Pinpoint the cell where the given text exists, returning its [X, Y] midpoint coordinate. 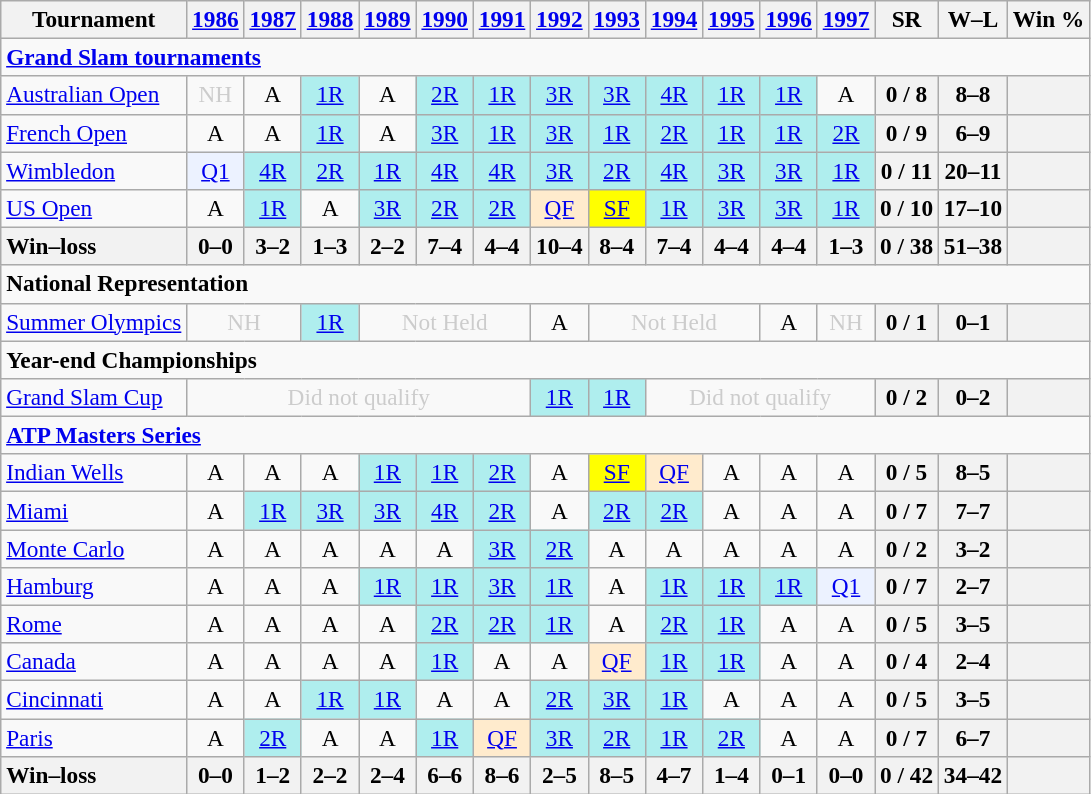
1994 [674, 19]
Miami [94, 510]
0 / 10 [907, 208]
1996 [788, 19]
Wimbledon [94, 170]
6–7 [972, 737]
1986 [216, 19]
1988 [330, 19]
20–11 [972, 170]
1992 [560, 19]
0 / 11 [907, 170]
Rome [94, 624]
10–4 [560, 246]
SR [907, 19]
Cincinnati [94, 699]
17–10 [972, 208]
Monte Carlo [94, 548]
0 / 38 [907, 246]
6–6 [444, 775]
2–7 [972, 586]
1989 [388, 19]
1990 [444, 19]
1997 [846, 19]
Year-end Championships [546, 359]
Hamburg [94, 586]
Summer Olympics [94, 322]
2–5 [560, 775]
0 / 4 [907, 662]
7–7 [972, 510]
34–42 [972, 775]
Canada [94, 662]
1–4 [732, 775]
8–8 [972, 95]
1987 [272, 19]
1993 [616, 19]
1995 [732, 19]
0 / 42 [907, 775]
National Representation [546, 284]
0–2 [972, 397]
0 / 9 [907, 133]
Grand Slam Cup [94, 397]
Tournament [94, 19]
Australian Open [94, 95]
ATP Masters Series [546, 435]
6–9 [972, 133]
1–2 [272, 775]
0 / 8 [907, 95]
French Open [94, 133]
51–38 [972, 246]
8–4 [616, 246]
US Open [94, 208]
1991 [502, 19]
Paris [94, 737]
8–6 [502, 775]
4–7 [674, 775]
Indian Wells [94, 473]
W–L [972, 19]
0 / 1 [907, 322]
Grand Slam tournaments [546, 57]
Win % [1048, 19]
